From the cell containing the given text, extract its center point as (x, y) coordinate. 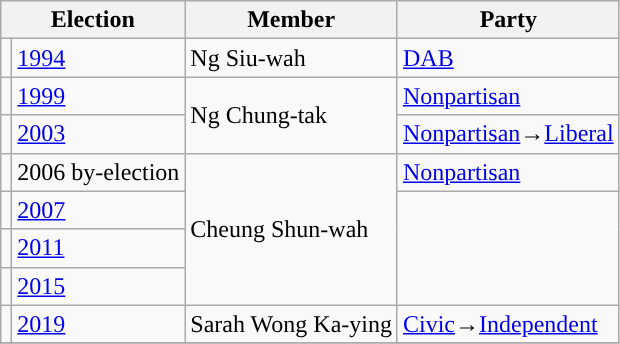
Ng Siu-wah (292, 58)
2003 (98, 134)
Sarah Wong Ka-ying (292, 324)
Member (292, 20)
Ng Chung-tak (292, 115)
2019 (98, 324)
Nonpartisan→Liberal (508, 134)
2006 by-election (98, 172)
2007 (98, 210)
1994 (98, 58)
2015 (98, 286)
1999 (98, 96)
Civic→Independent (508, 324)
Party (508, 20)
DAB (508, 58)
2011 (98, 248)
Election (93, 20)
Cheung Shun-wah (292, 229)
